For the text-containing cell, return its midpoint in [x, y] coordinate format. 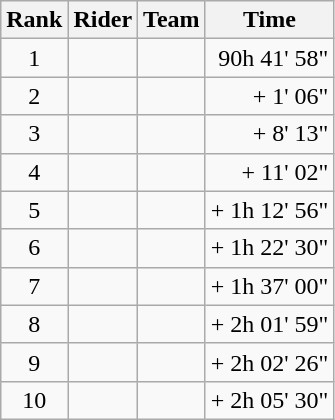
8 [34, 324]
+ 1' 06" [270, 96]
+ 1h 22' 30" [270, 248]
10 [34, 400]
Time [270, 20]
Team [172, 20]
+ 8' 13" [270, 134]
+ 1h 12' 56" [270, 210]
1 [34, 58]
2 [34, 96]
9 [34, 362]
3 [34, 134]
7 [34, 286]
Rank [34, 20]
+ 1h 37' 00" [270, 286]
Rider [103, 20]
+ 11' 02" [270, 172]
5 [34, 210]
90h 41' 58" [270, 58]
+ 2h 02' 26" [270, 362]
+ 2h 05' 30" [270, 400]
+ 2h 01' 59" [270, 324]
4 [34, 172]
6 [34, 248]
